Provide the [X, Y] coordinate of the cell's center where the given text is located.  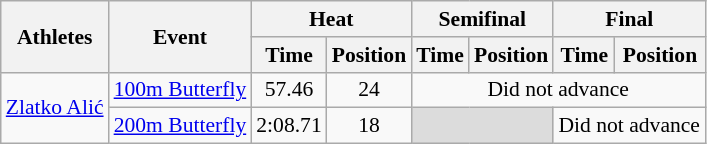
Zlatko Alić [55, 108]
24 [369, 90]
Heat [331, 19]
200m Butterfly [180, 126]
Semifinal [482, 19]
Final [629, 19]
2:08.71 [288, 126]
57.46 [288, 90]
18 [369, 126]
Event [180, 36]
Athletes [55, 36]
100m Butterfly [180, 90]
